Capture the cell that displays the provided text and extract its [X, Y] central coordinate. 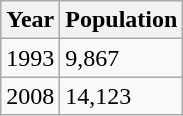
Population [122, 20]
Year [30, 20]
1993 [30, 58]
2008 [30, 96]
9,867 [122, 58]
14,123 [122, 96]
